Search for the cell housing the specified text and yield its (x, y) center coordinate. 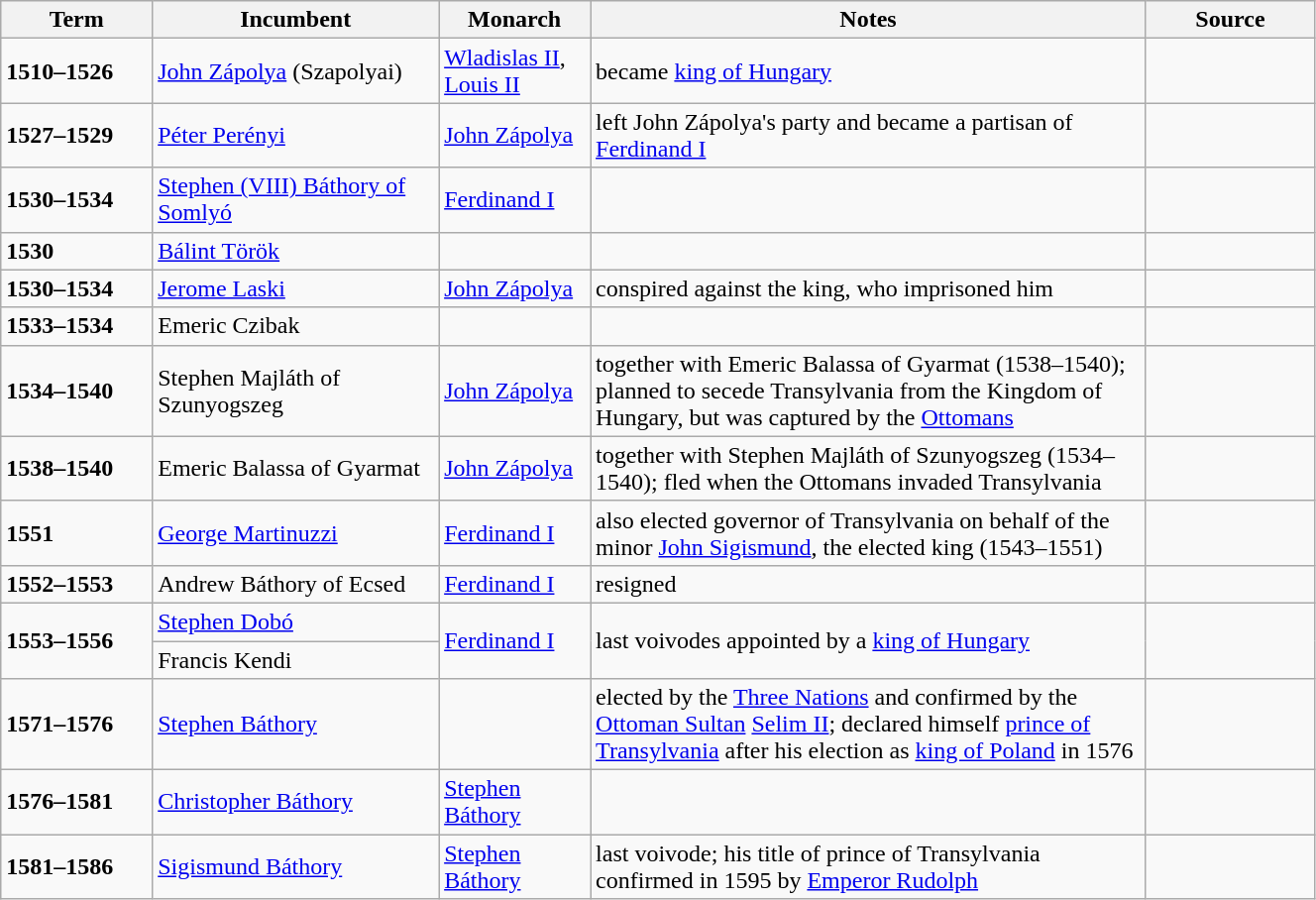
Stephen Majláth of Szunyogszeg (295, 391)
Emeric Balassa of Gyarmat (295, 468)
resigned (868, 584)
1533–1534 (77, 326)
last voivode; his title of prince of Transylvania confirmed in 1595 by Emperor Rudolph (868, 866)
together with Emeric Balassa of Gyarmat (1538–1540); planned to secede Transylvania from the Kingdom of Hungary, but was captured by the Ottomans (868, 391)
Term (77, 20)
Incumbent (295, 20)
1552–1553 (77, 584)
Jerome Laski (295, 288)
1553–1556 (77, 640)
last voivodes appointed by a king of Hungary (868, 640)
Stephen (VIII) Báthory of Somlyó (295, 200)
conspired against the king, who imprisoned him (868, 288)
became king of Hungary (868, 71)
1571–1576 (77, 725)
Monarch (515, 20)
1551 (77, 533)
Bálint Török (295, 251)
Francis Kendi (295, 659)
1581–1586 (77, 866)
Notes (868, 20)
1576–1581 (77, 803)
John Zápolya (Szapolyai) (295, 71)
Stephen Dobó (295, 621)
Andrew Báthory of Ecsed (295, 584)
together with Stephen Majláth of Szunyogszeg (1534–1540); fled when the Ottomans invaded Transylvania (868, 468)
George Martinuzzi (295, 533)
1510–1526 (77, 71)
1534–1540 (77, 391)
left John Zápolya's party and became a partisan of Ferdinand I (868, 135)
Sigismund Báthory (295, 866)
Source (1230, 20)
1530 (77, 251)
Emeric Czibak (295, 326)
1527–1529 (77, 135)
Wladislas II, Louis II (515, 71)
Péter Perényi (295, 135)
also elected governor of Transylvania on behalf of the minor John Sigismund, the elected king (1543–1551) (868, 533)
1538–1540 (77, 468)
Christopher Báthory (295, 803)
